Capture the cell that displays the provided text and extract its [x, y] central coordinate. 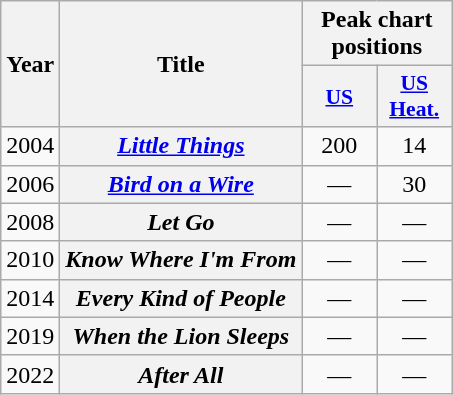
Know Where I'm From [181, 260]
14 [414, 146]
2014 [30, 298]
Peak chart positions [377, 34]
200 [340, 146]
Let Go [181, 222]
2010 [30, 260]
2006 [30, 184]
Little Things [181, 146]
US [340, 96]
Title [181, 64]
2008 [30, 222]
2019 [30, 336]
After All [181, 374]
2004 [30, 146]
When the Lion Sleeps [181, 336]
USHeat. [414, 96]
Every Kind of People [181, 298]
Bird on a Wire [181, 184]
Year [30, 64]
2022 [30, 374]
30 [414, 184]
